Search for the cell housing the specified text and yield its (X, Y) center coordinate. 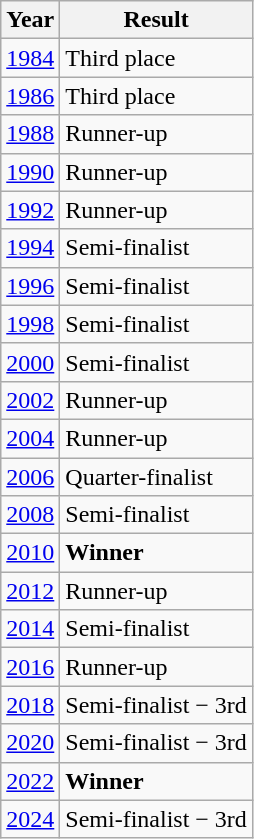
1992 (30, 210)
1994 (30, 248)
2002 (30, 400)
2016 (30, 667)
2000 (30, 362)
2004 (30, 438)
2008 (30, 515)
1990 (30, 172)
2010 (30, 553)
2018 (30, 705)
2020 (30, 743)
2022 (30, 781)
1984 (30, 58)
2012 (30, 591)
1986 (30, 96)
1996 (30, 286)
2024 (30, 819)
1988 (30, 134)
2014 (30, 629)
Year (30, 20)
2006 (30, 477)
1998 (30, 324)
Quarter-finalist (156, 477)
Result (156, 20)
